From the cell containing the given text, extract its center point as [x, y] coordinate. 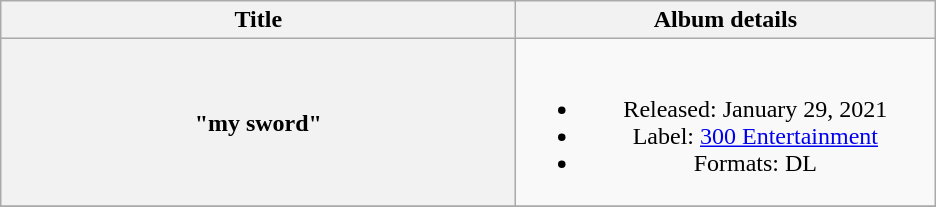
"my sword" [258, 122]
Released: January 29, 2021Label: 300 EntertainmentFormats: DL [726, 122]
Title [258, 20]
Album details [726, 20]
